Find where the given text appears and provide that cell's center as [X, Y] coordinate. 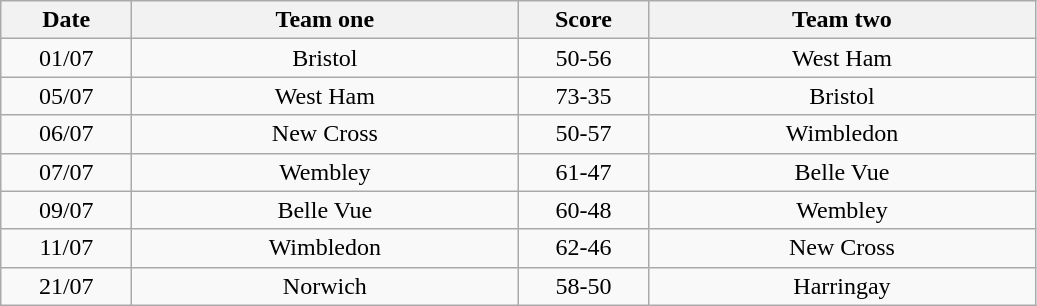
Norwich [325, 286]
09/07 [66, 210]
Team two [842, 20]
05/07 [66, 96]
58-50 [584, 286]
Score [584, 20]
Date [66, 20]
73-35 [584, 96]
50-57 [584, 134]
Team one [325, 20]
62-46 [584, 248]
Harringay [842, 286]
61-47 [584, 172]
21/07 [66, 286]
01/07 [66, 58]
60-48 [584, 210]
06/07 [66, 134]
50-56 [584, 58]
07/07 [66, 172]
11/07 [66, 248]
